Determine the (x, y) coordinate at the center of the cell enclosing the given text.  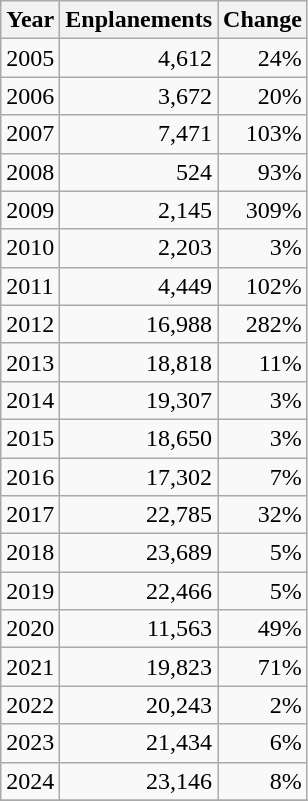
2009 (30, 210)
2006 (30, 96)
2018 (30, 553)
23,689 (139, 553)
2014 (30, 400)
2016 (30, 477)
8% (263, 781)
18,650 (139, 438)
2022 (30, 705)
7% (263, 477)
103% (263, 134)
11% (263, 362)
102% (263, 286)
2008 (30, 172)
24% (263, 58)
20% (263, 96)
Enplanements (139, 20)
21,434 (139, 743)
2010 (30, 248)
524 (139, 172)
2020 (30, 629)
2011 (30, 286)
18,818 (139, 362)
22,785 (139, 515)
20,243 (139, 705)
Change (263, 20)
71% (263, 667)
93% (263, 172)
Year (30, 20)
23,146 (139, 781)
49% (263, 629)
19,307 (139, 400)
282% (263, 324)
2023 (30, 743)
2015 (30, 438)
4,612 (139, 58)
2% (263, 705)
2005 (30, 58)
2,203 (139, 248)
2,145 (139, 210)
2012 (30, 324)
17,302 (139, 477)
16,988 (139, 324)
2013 (30, 362)
22,466 (139, 591)
4,449 (139, 286)
2017 (30, 515)
3,672 (139, 96)
2007 (30, 134)
2019 (30, 591)
6% (263, 743)
32% (263, 515)
7,471 (139, 134)
11,563 (139, 629)
2021 (30, 667)
2024 (30, 781)
309% (263, 210)
19,823 (139, 667)
